For the text-containing cell, return its midpoint in (X, Y) coordinate format. 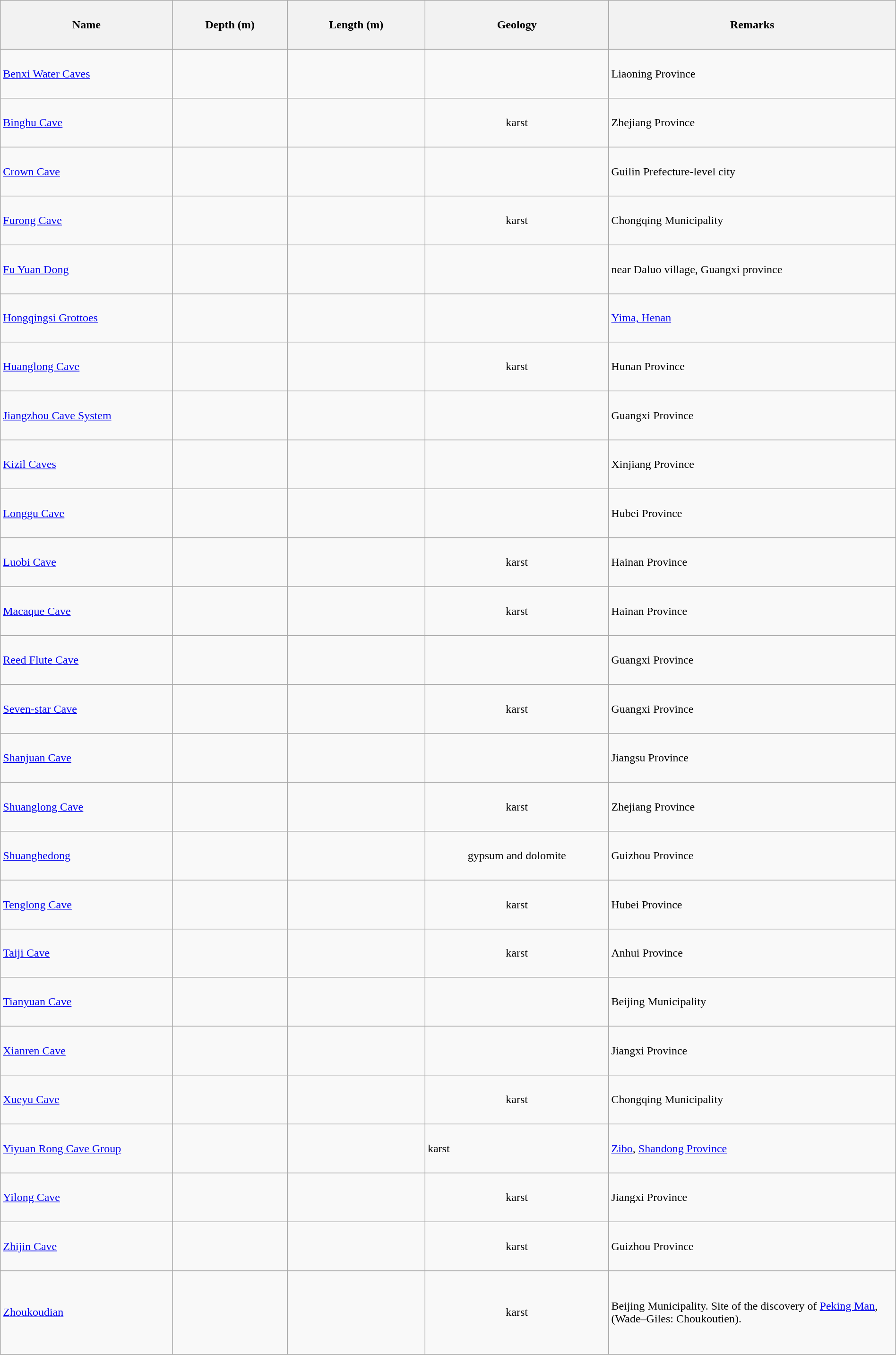
Anhui Province (752, 953)
Kizil Caves (86, 464)
near Daluo village, Guangxi province (752, 269)
Benxi Water Caves (86, 74)
Geology (517, 25)
Jiangzhou Cave System (86, 416)
Name (86, 25)
Yilong Cave (86, 1198)
Length (m) (356, 25)
Seven-star Cave (86, 709)
Taiji Cave (86, 953)
Xianren Cave (86, 1051)
Beijing Municipality. Site of the discovery of Peking Man, (Wade–Giles: Choukoutien). (752, 1313)
Crown Cave (86, 171)
Hongqingsi Grottoes (86, 318)
Shuanglong Cave (86, 806)
Tenglong Cave (86, 905)
Remarks (752, 25)
Beijing Municipality (752, 1002)
Yima, Henan (752, 318)
Tianyuan Cave (86, 1002)
Luobi Cave (86, 562)
Reed Flute Cave (86, 660)
Furong Cave (86, 220)
Zibo, Shandong Province (752, 1148)
Guilin Prefecture-level city (752, 171)
gypsum and dolomite (517, 855)
Zhijin Cave (86, 1246)
Longgu Cave (86, 513)
Hunan Province (752, 367)
Liaoning Province (752, 74)
Xinjiang Province (752, 464)
Xueyu Cave (86, 1099)
Shuanghedong (86, 855)
Jiangsu Province (752, 757)
Depth (m) (230, 25)
Fu Yuan Dong (86, 269)
Binghu Cave (86, 123)
Huanglong Cave (86, 367)
Shanjuan Cave (86, 757)
Zhoukoudian (86, 1313)
Yiyuan Rong Cave Group (86, 1148)
Macaque Cave (86, 611)
